Provide the [x, y] coordinate of the cell's center where the given text is located.  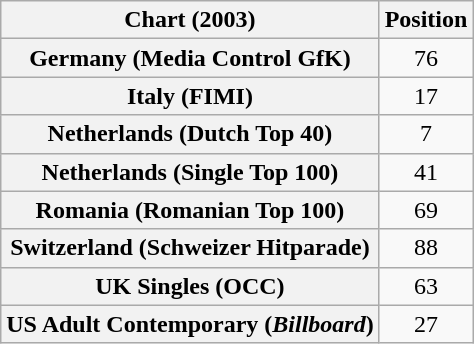
7 [426, 134]
Romania (Romanian Top 100) [190, 210]
27 [426, 324]
17 [426, 96]
Netherlands (Dutch Top 40) [190, 134]
63 [426, 286]
US Adult Contemporary (Billboard) [190, 324]
Italy (FIMI) [190, 96]
69 [426, 210]
Switzerland (Schweizer Hitparade) [190, 248]
Germany (Media Control GfK) [190, 58]
76 [426, 58]
Chart (2003) [190, 20]
UK Singles (OCC) [190, 286]
88 [426, 248]
Netherlands (Single Top 100) [190, 172]
Position [426, 20]
41 [426, 172]
